Identify which cell holds the provided text, then report its [x, y] central coordinate. 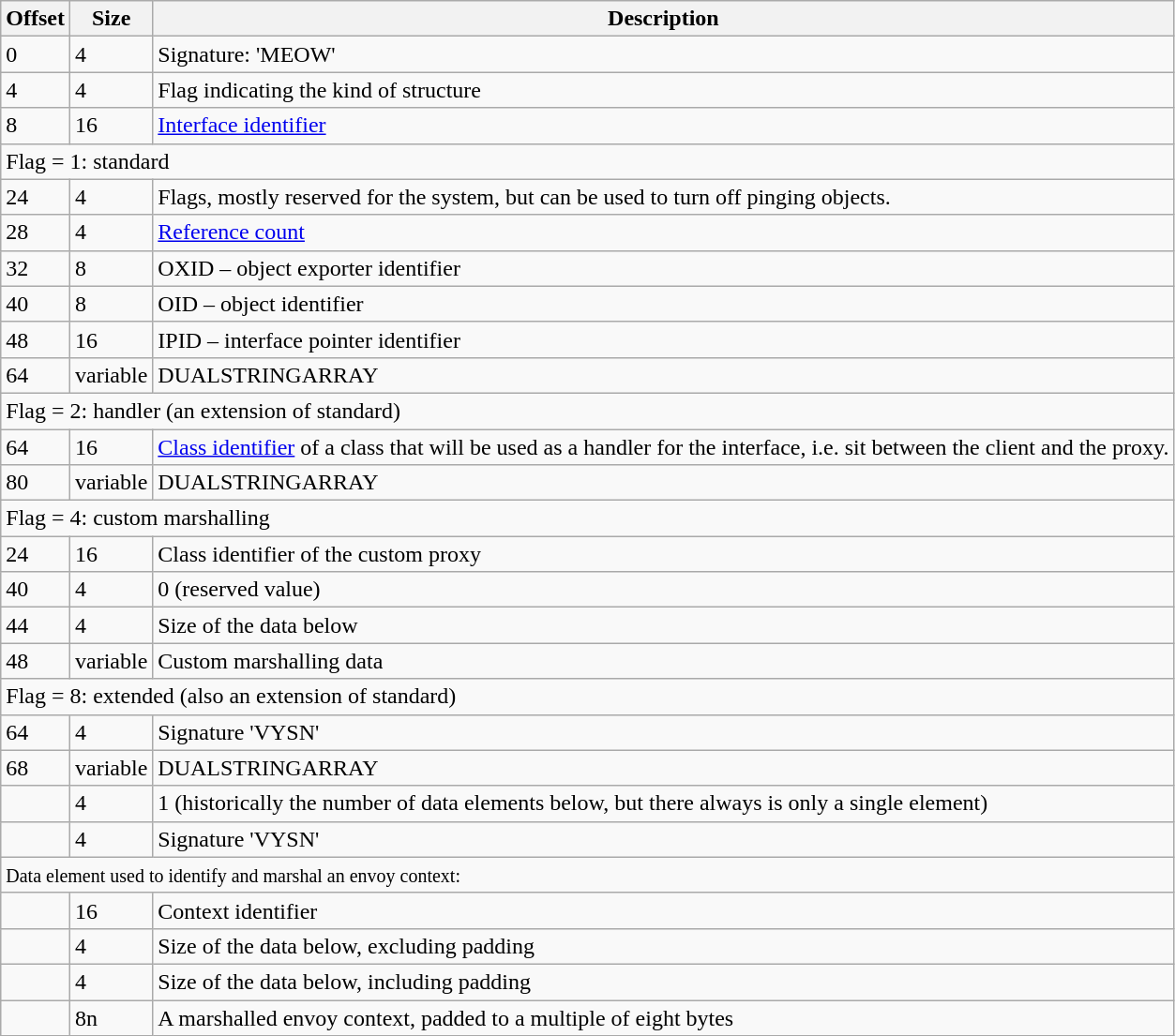
Description [664, 19]
Size of the data below, excluding padding [664, 946]
80 [36, 483]
68 [36, 768]
Flag = 1: standard [587, 161]
Class identifier of the custom proxy [664, 554]
Size of the data below, including padding [664, 982]
Size of the data below [664, 625]
Reference count [664, 233]
Flag = 4: custom marshalling [587, 518]
Data element used to identify and marshal an envoy context: [587, 875]
Custom marshalling data [664, 661]
0 [36, 54]
Offset [36, 19]
0 (reserved value) [664, 590]
Size [111, 19]
Flag indicating the kind of structure [664, 90]
44 [36, 625]
Signature: 'MEOW' [664, 54]
28 [36, 233]
IPID – interface pointer identifier [664, 339]
Flags, mostly reserved for the system, but can be used to turn off pinging objects. [664, 197]
32 [36, 268]
Flag = 8: extended (also an extension of standard) [587, 697]
1 (historically the number of data elements below, but there always is only a single element) [664, 803]
Context identifier [664, 910]
OXID – object exporter identifier [664, 268]
A marshalled envoy context, padded to a multiple of eight bytes [664, 1017]
Interface identifier [664, 126]
8n [111, 1017]
Flag = 2: handler (an extension of standard) [587, 411]
OID – object identifier [664, 304]
Class identifier of a class that will be used as a handler for the interface, i.e. sit between the client and the proxy. [664, 447]
